Return the (x, y) coordinate for the center point of the cell that contains the specified text.  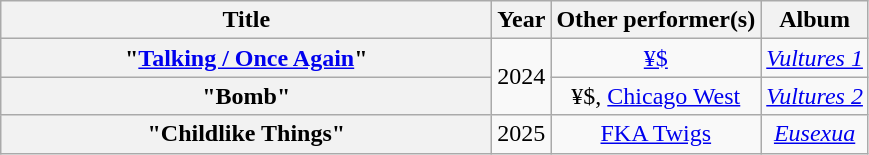
"Bomb" (246, 96)
Album (815, 20)
Other performer(s) (656, 20)
Title (246, 20)
2024 (522, 77)
¥$, Chicago West (656, 96)
"Talking / Once Again" (246, 58)
"Childlike Things" (246, 134)
2025 (522, 134)
Year (522, 20)
Vultures 2 (815, 96)
¥$ (656, 58)
Vultures 1 (815, 58)
FKA Twigs (656, 134)
Eusexua (815, 134)
